Extract the [x, y] coordinate from the center of the cell holding the provided text.  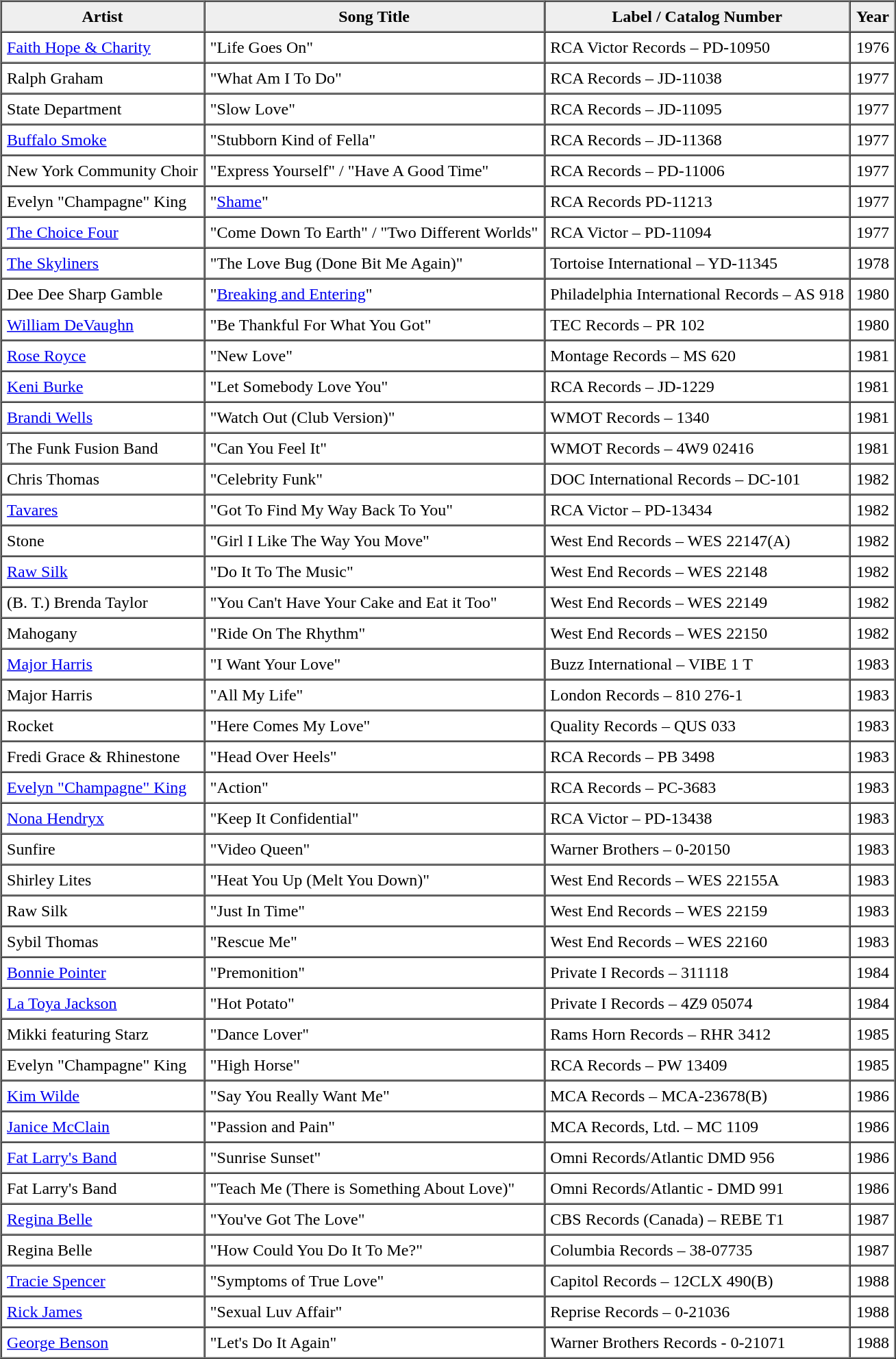
Shirley Lites [103, 880]
West End Records – WES 22148 [697, 572]
(B. T.) Brenda Taylor [103, 602]
"Do It To The Music" [374, 572]
Quality Records – QUS 033 [697, 725]
"How Could You Do It To Me?" [374, 1250]
Warner Brothers Records - 0-21071 [697, 1342]
Label / Catalog Number [697, 16]
RCA Records – JD-11095 [697, 108]
Faith Hope & Charity [103, 47]
MCA Records – MCA-23678(B) [697, 1095]
"Be Thankful For What You Got" [374, 325]
George Benson [103, 1342]
RCA Records – PB 3498 [697, 757]
Artist [103, 16]
MCA Records, Ltd. – MC 1109 [697, 1127]
"You Can't Have Your Cake and Eat it Too" [374, 602]
"Let's Do It Again" [374, 1342]
West End Records – WES 22147(A) [697, 540]
"Girl I Like The Way You Move" [374, 540]
1976 [873, 47]
Mahogany [103, 633]
Omni Records/Atlantic - DMD 991 [697, 1188]
"Here Comes My Love" [374, 725]
Buffalo Smoke [103, 140]
"Symptoms of True Love" [374, 1280]
"I Want Your Love" [374, 663]
CBS Records (Canada) – REBE T1 [697, 1219]
"Watch Out (Club Version)" [374, 417]
RCA Victor Records – PD-10950 [697, 47]
"Express Yourself" / "Have A Good Time" [374, 170]
West End Records – WES 22159 [697, 910]
Montage Records – MS 620 [697, 355]
Capitol Records – 12CLX 490(B) [697, 1280]
"Action" [374, 787]
Chris Thomas [103, 478]
La Toya Jackson [103, 1003]
Rick James [103, 1312]
RCA Records – JD-1229 [697, 387]
"Come Down To Earth" / "Two Different Worlds" [374, 232]
"Let Somebody Love You" [374, 387]
West End Records – WES 22155A [697, 880]
West End Records – WES 22150 [697, 633]
"Slow Love" [374, 108]
RCA Records – PC-3683 [697, 787]
RCA Records – PW 13409 [697, 1065]
Sunfire [103, 848]
"Heat You Up (Melt You Down)" [374, 880]
The Funk Fusion Band [103, 448]
"Teach Me (There is Something About Love)" [374, 1188]
The Skyliners [103, 263]
"Head Over Heels" [374, 757]
"Say You Really Want Me" [374, 1095]
"Stubborn Kind of Fella" [374, 140]
Janice McClain [103, 1127]
"The Love Bug (Done Bit Me Again)" [374, 263]
RCA Records – JD-11038 [697, 78]
"You've Got The Love" [374, 1219]
Dee Dee Sharp Gamble [103, 293]
TEC Records – PR 102 [697, 325]
Philadelphia International Records – AS 918 [697, 293]
Nona Hendryx [103, 818]
"New Love" [374, 355]
Private I Records – 311118 [697, 972]
"What Am I To Do" [374, 78]
Mikki featuring Starz [103, 1033]
WMOT Records – 1340 [697, 417]
RCA Records PD-11213 [697, 201]
RCA Victor – PD-13434 [697, 510]
Song Title [374, 16]
Warner Brothers – 0-20150 [697, 848]
Year [873, 16]
"Passion and Pain" [374, 1127]
Bonnie Pointer [103, 972]
Rose Royce [103, 355]
Tavares [103, 510]
"Dance Lover" [374, 1033]
WMOT Records – 4W9 02416 [697, 448]
Rams Horn Records – RHR 3412 [697, 1033]
"Shame" [374, 201]
Tracie Spencer [103, 1280]
Buzz International – VIBE 1 T [697, 663]
RCA Victor – PD-11094 [697, 232]
West End Records – WES 22149 [697, 602]
"Life Goes On" [374, 47]
"All My Life" [374, 695]
"Just In Time" [374, 910]
"Breaking and Entering" [374, 293]
"Premonition" [374, 972]
West End Records – WES 22160 [697, 942]
State Department [103, 108]
"Sunrise Sunset" [374, 1157]
1978 [873, 263]
Keni Burke [103, 387]
"Rescue Me" [374, 942]
Fredi Grace & Rhinestone [103, 757]
"Celebrity Funk" [374, 478]
"High Horse" [374, 1065]
"Can You Feel It" [374, 448]
"Hot Potato" [374, 1003]
"Keep It Confidential" [374, 818]
Brandi Wells [103, 417]
Ralph Graham [103, 78]
Stone [103, 540]
Rocket [103, 725]
DOC International Records – DC-101 [697, 478]
"Sexual Luv Affair" [374, 1312]
Private I Records – 4Z9 05074 [697, 1003]
London Records – 810 276-1 [697, 695]
RCA Victor – PD-13438 [697, 818]
Reprise Records – 0-21036 [697, 1312]
"Video Queen" [374, 848]
"Ride On The Rhythm" [374, 633]
Columbia Records – 38-07735 [697, 1250]
"Got To Find My Way Back To You" [374, 510]
William DeVaughn [103, 325]
RCA Records – JD-11368 [697, 140]
RCA Records – PD-11006 [697, 170]
Tortoise International – YD-11345 [697, 263]
New York Community Choir [103, 170]
Kim Wilde [103, 1095]
Omni Records/Atlantic DMD 956 [697, 1157]
Sybil Thomas [103, 942]
The Choice Four [103, 232]
